Detect which cell encompasses the target text, then output its (x, y) center coordinate. 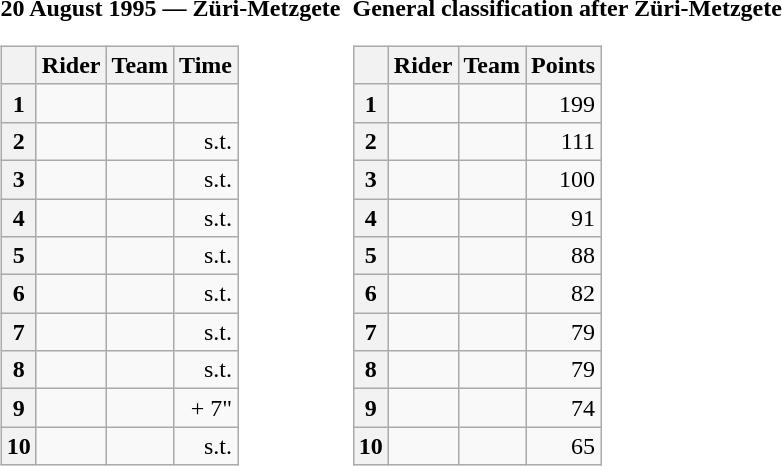
111 (564, 141)
100 (564, 179)
74 (564, 408)
82 (564, 294)
91 (564, 217)
65 (564, 446)
88 (564, 256)
+ 7" (206, 408)
Time (206, 65)
Points (564, 65)
199 (564, 103)
